Pinpoint the cell where the given text exists, returning its [x, y] midpoint coordinate. 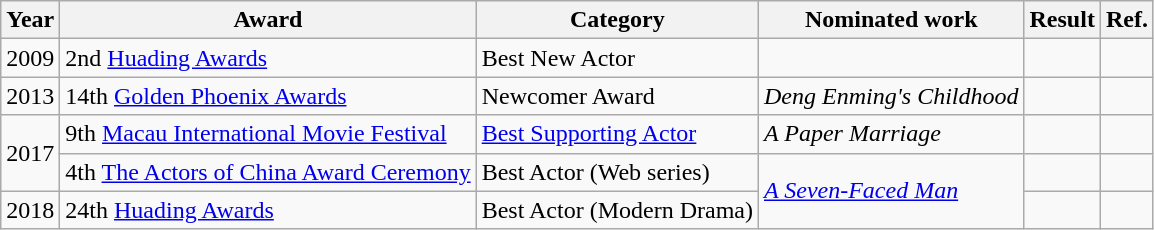
Deng Enming's Childhood [891, 96]
Best Actor (Modern Drama) [617, 210]
9th Macau International Movie Festival [268, 134]
Award [268, 20]
Nominated work [891, 20]
2017 [30, 153]
Best New Actor [617, 58]
Best Actor (Web series) [617, 172]
Result [1062, 20]
A Paper Marriage [891, 134]
14th Golden Phoenix Awards [268, 96]
A Seven-Faced Man [891, 191]
2nd Huading Awards [268, 58]
Best Supporting Actor [617, 134]
24th Huading Awards [268, 210]
Year [30, 20]
Newcomer Award [617, 96]
Ref. [1126, 20]
2018 [30, 210]
2013 [30, 96]
Category [617, 20]
2009 [30, 58]
4th The Actors of China Award Ceremony [268, 172]
